Determine the (x, y) coordinate at the center of the cell enclosing the given text.  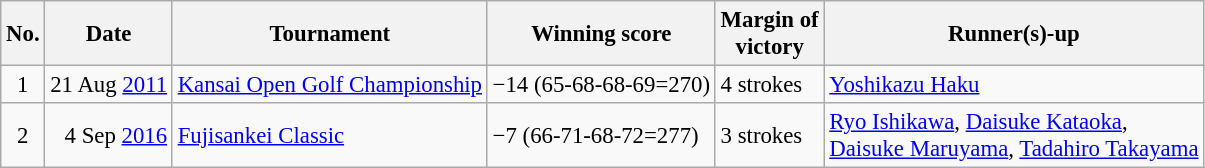
Margin ofvictory (770, 34)
Tournament (330, 34)
Ryo Ishikawa, Daisuke Kataoka, Daisuke Maruyama, Tadahiro Takayama (1014, 136)
Fujisankei Classic (330, 136)
−7 (66-71-68-72=277) (601, 136)
4 Sep 2016 (108, 136)
21 Aug 2011 (108, 85)
Yoshikazu Haku (1014, 85)
3 strokes (770, 136)
No. (23, 34)
Kansai Open Golf Championship (330, 85)
Date (108, 34)
Winning score (601, 34)
−14 (65-68-68-69=270) (601, 85)
1 (23, 85)
4 strokes (770, 85)
Runner(s)-up (1014, 34)
2 (23, 136)
